Detect which cell encompasses the target text, then output its [x, y] center coordinate. 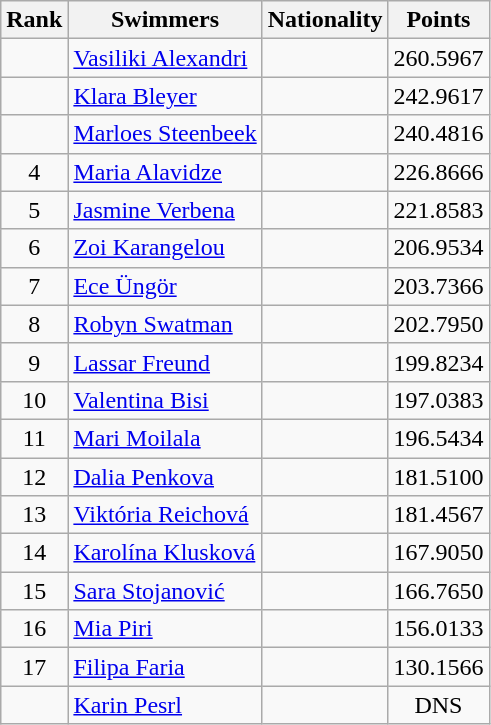
181.4567 [438, 515]
8 [34, 324]
13 [34, 515]
4 [34, 172]
15 [34, 591]
Nationality [325, 20]
12 [34, 477]
Klara Bleyer [165, 96]
Lassar Freund [165, 362]
202.7950 [438, 324]
Maria Alavidze [165, 172]
203.7366 [438, 286]
130.1566 [438, 667]
17 [34, 667]
Sara Stojanović [165, 591]
240.4816 [438, 134]
Mia Piri [165, 629]
Marloes Steenbeek [165, 134]
Karin Pesrl [165, 705]
7 [34, 286]
166.7650 [438, 591]
221.8583 [438, 210]
Ece Üngör [165, 286]
Rank [34, 20]
Robyn Swatman [165, 324]
6 [34, 248]
11 [34, 438]
206.9534 [438, 248]
10 [34, 400]
Filipa Faria [165, 667]
Points [438, 20]
Mari Moilala [165, 438]
197.0383 [438, 400]
199.8234 [438, 362]
Valentina Bisi [165, 400]
5 [34, 210]
Karolína Klusková [165, 553]
Vasiliki Alexandri [165, 58]
9 [34, 362]
196.5434 [438, 438]
16 [34, 629]
156.0133 [438, 629]
Jasmine Verbena [165, 210]
181.5100 [438, 477]
242.9617 [438, 96]
Zoi Karangelou [165, 248]
Dalia Penkova [165, 477]
Viktória Reichová [165, 515]
167.9050 [438, 553]
260.5967 [438, 58]
226.8666 [438, 172]
DNS [438, 705]
14 [34, 553]
Swimmers [165, 20]
